Capture the cell that displays the provided text and extract its [x, y] central coordinate. 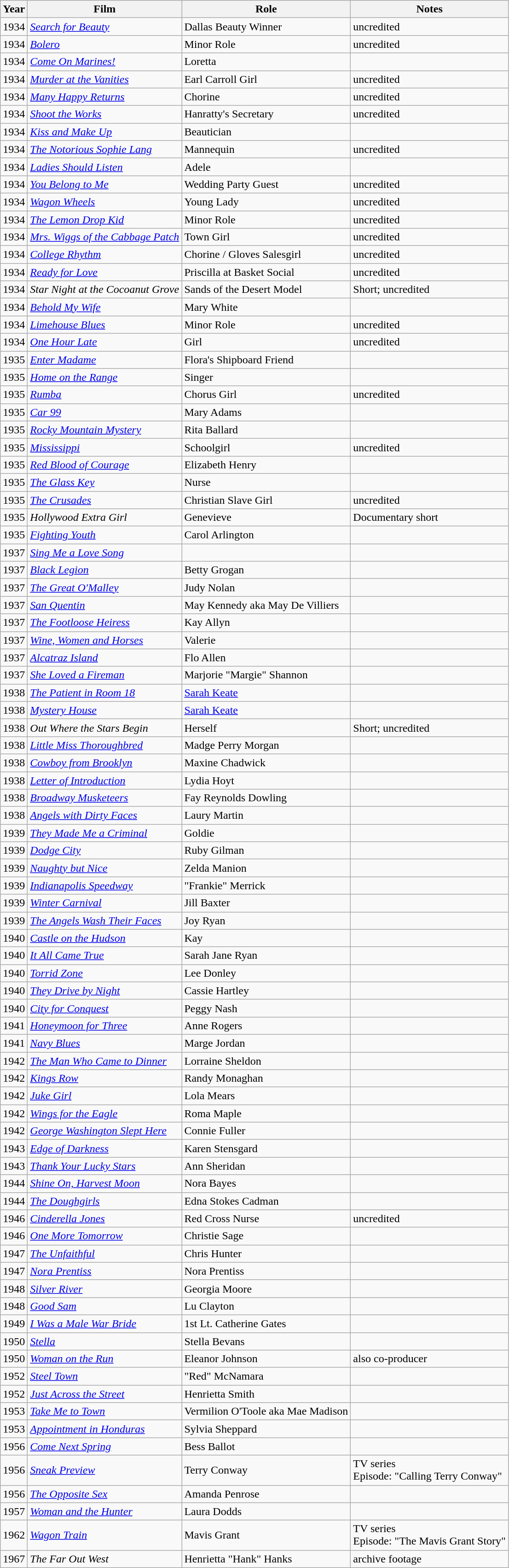
Navy Blues [105, 1043]
Shine On, Harvest Moon [105, 1183]
Amanda Penrose [266, 1494]
Zelda Manion [266, 868]
TV seriesEpisode: "The Mavis Grant Story" [430, 1535]
Lorraine Sheldon [266, 1061]
Nora Bayes [266, 1183]
Documentary short [430, 518]
Christian Slave Girl [266, 500]
Chorus Girl [266, 395]
Behold My Wife [105, 307]
Cowboy from Brooklyn [105, 763]
"Frankie" Merrick [266, 886]
Rita Ballard [266, 430]
Chorine / Gloves Salesgirl [266, 255]
Singer [266, 377]
Black Legion [105, 570]
Georgia Moore [266, 1288]
Sing Me a Love Song [105, 553]
Nurse [266, 482]
Dodge City [105, 851]
Sarah Jane Ryan [266, 956]
Edge of Darkness [105, 1148]
Mystery House [105, 710]
Hanratty's Secretary [266, 114]
Connie Fuller [266, 1131]
Wagon Wheels [105, 202]
Dallas Beauty Winner [266, 27]
The Footloose Heiress [105, 623]
Beautician [266, 132]
May Kennedy aka May De Villiers [266, 605]
Silver River [105, 1288]
Out Where the Stars Begin [105, 728]
Anne Rogers [266, 1026]
They Made Me a Criminal [105, 833]
Ruby Gilman [266, 851]
TV seriesEpisode: "Calling Terry Conway" [430, 1470]
It All Came True [105, 956]
Cassie Hartley [266, 991]
Girl [266, 342]
Ready for Love [105, 272]
Wagon Train [105, 1535]
City for Conquest [105, 1008]
College Rhythm [105, 255]
Wine, Women and Horses [105, 640]
The Crusades [105, 500]
You Belong to Me [105, 184]
Wedding Party Guest [266, 184]
Appointment in Honduras [105, 1429]
Laura Dodds [266, 1511]
The Glass Key [105, 482]
One Hour Late [105, 342]
Priscilla at Basket Social [266, 272]
The Far Out West [105, 1559]
Henrietta "Hank" Hanks [266, 1559]
Angels with Dirty Faces [105, 816]
Home on the Range [105, 377]
Chorine [266, 97]
Madge Perry Morgan [266, 745]
Good Sam [105, 1306]
Young Lady [266, 202]
1949 [14, 1323]
Red Blood of Courage [105, 465]
Adele [266, 167]
The Doughgirls [105, 1201]
Christie Sage [266, 1236]
Stella [105, 1341]
also co-producer [430, 1359]
Marge Jordan [266, 1043]
George Washington Slept Here [105, 1131]
Loretta [266, 62]
Terry Conway [266, 1470]
Broadway Musketeers [105, 798]
1957 [14, 1511]
I Was a Male War Bride [105, 1323]
Kay [266, 938]
1st Lt. Catherine Gates [266, 1323]
Genevieve [266, 518]
Mrs. Wiggs of the Cabbage Patch [105, 237]
Mary White [266, 307]
Goldie [266, 833]
The Notorious Sophie Lang [105, 149]
Come On Marines! [105, 62]
Year [14, 9]
archive footage [430, 1559]
Notes [430, 9]
Rocky Mountain Mystery [105, 430]
Lola Mears [266, 1096]
Honeymoon for Three [105, 1026]
Flora's Shipboard Friend [266, 360]
Come Next Spring [105, 1446]
They Drive by Night [105, 991]
1967 [14, 1559]
Roma Maple [266, 1113]
Elizabeth Henry [266, 465]
Herself [266, 728]
Mary Adams [266, 412]
Henrietta Smith [266, 1394]
Fay Reynolds Dowling [266, 798]
Lydia Hoyt [266, 781]
The Great O'Malley [105, 588]
Lu Clayton [266, 1306]
Town Girl [266, 237]
Maxine Chadwick [266, 763]
Thank Your Lucky Stars [105, 1166]
Judy Nolan [266, 588]
Bess Ballot [266, 1446]
Red Cross Nurse [266, 1218]
Limehouse Blues [105, 325]
Star Night at the Cocoanut Grove [105, 290]
The Opposite Sex [105, 1494]
Woman and the Hunter [105, 1511]
Wings for the Eagle [105, 1113]
Flo Allen [266, 658]
Carol Arlington [266, 535]
Many Happy Returns [105, 97]
She Loved a Fireman [105, 675]
Enter Madame [105, 360]
Little Miss Thoroughbred [105, 745]
Ann Sheridan [266, 1166]
Steel Town [105, 1376]
Letter of Introduction [105, 781]
Peggy Nash [266, 1008]
Just Across the Street [105, 1394]
Marjorie "Margie" Shannon [266, 675]
Kay Allyn [266, 623]
San Quentin [105, 605]
Sylvia Sheppard [266, 1429]
Laury Martin [266, 816]
Naughty but Nice [105, 868]
The Man Who Came to Dinner [105, 1061]
Sneak Preview [105, 1470]
Torrid Zone [105, 973]
Indianapolis Speedway [105, 886]
The Lemon Drop Kid [105, 220]
Take Me to Town [105, 1411]
Mannequin [266, 149]
Juke Girl [105, 1096]
Stella Bevans [266, 1341]
Jill Baxter [266, 903]
Sands of the Desert Model [266, 290]
Castle on the Hudson [105, 938]
Betty Grogan [266, 570]
Mavis Grant [266, 1535]
Kiss and Make Up [105, 132]
Winter Carnival [105, 903]
Rumba [105, 395]
Eleanor Johnson [266, 1359]
Role [266, 9]
One More Tomorrow [105, 1236]
Lee Donley [266, 973]
Film [105, 9]
Joy Ryan [266, 921]
Alcatraz Island [105, 658]
Karen Stensgard [266, 1148]
Bolero [105, 44]
"Red" McNamara [266, 1376]
Valerie [266, 640]
Edna Stokes Cadman [266, 1201]
Schoolgirl [266, 447]
The Patient in Room 18 [105, 693]
Car 99 [105, 412]
Vermilion O'Toole aka Mae Madison [266, 1411]
Search for Beauty [105, 27]
1962 [14, 1535]
Woman on the Run [105, 1359]
Kings Row [105, 1078]
The Angels Wash Their Faces [105, 921]
Chris Hunter [266, 1253]
Mississippi [105, 447]
Earl Carroll Girl [266, 79]
Murder at the Vanities [105, 79]
Randy Monaghan [266, 1078]
Hollywood Extra Girl [105, 518]
Shoot the Works [105, 114]
The Unfaithful [105, 1253]
Cinderella Jones [105, 1218]
Ladies Should Listen [105, 167]
Fighting Youth [105, 535]
